Pinpoint the cell where the given text exists, returning its (X, Y) midpoint coordinate. 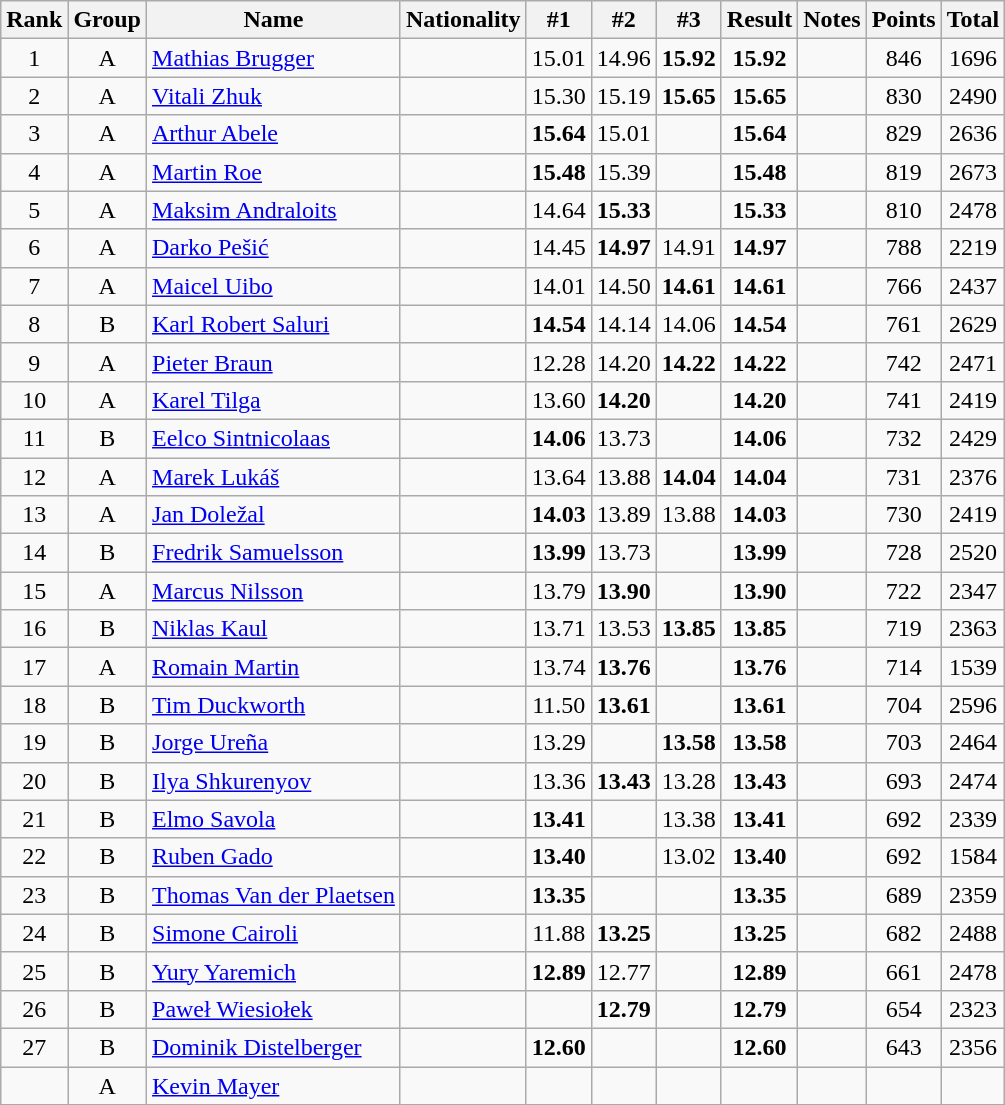
Marcus Nilsson (274, 591)
Name (274, 20)
13.79 (558, 591)
13.89 (624, 515)
Darko Pešić (274, 248)
Elmo Savola (274, 819)
846 (904, 58)
14.91 (688, 248)
Ruben Gado (274, 857)
703 (904, 743)
689 (904, 895)
Yury Yaremich (274, 971)
788 (904, 248)
Niklas Kaul (274, 629)
24 (34, 933)
2347 (973, 591)
731 (904, 477)
12 (34, 477)
2490 (973, 96)
#2 (624, 20)
1584 (973, 857)
14.64 (558, 210)
2464 (973, 743)
810 (904, 210)
5 (34, 210)
2363 (973, 629)
Tim Duckworth (274, 705)
Paweł Wiesiołek (274, 1009)
15.39 (624, 172)
2376 (973, 477)
18 (34, 705)
2520 (973, 553)
730 (904, 515)
Dominik Distelberger (274, 1047)
661 (904, 971)
Points (904, 20)
Rank (34, 20)
Arthur Abele (274, 134)
Result (759, 20)
14.14 (624, 324)
25 (34, 971)
2636 (973, 134)
2 (34, 96)
10 (34, 400)
Nationality (463, 20)
Total (973, 20)
2429 (973, 438)
14.96 (624, 58)
13.71 (558, 629)
14.50 (624, 286)
2356 (973, 1047)
Fredrik Samuelsson (274, 553)
15.19 (624, 96)
13.28 (688, 781)
Eelco Sintnicolaas (274, 438)
22 (34, 857)
2359 (973, 895)
643 (904, 1047)
6 (34, 248)
693 (904, 781)
14.45 (558, 248)
16 (34, 629)
2673 (973, 172)
Maksim Andraloits (274, 210)
Group (108, 20)
Jorge Ureña (274, 743)
Notes (832, 20)
20 (34, 781)
11.88 (558, 933)
2437 (973, 286)
Karl Robert Saluri (274, 324)
26 (34, 1009)
13 (34, 515)
682 (904, 933)
714 (904, 667)
2488 (973, 933)
13.64 (558, 477)
13.02 (688, 857)
13.60 (558, 400)
2471 (973, 362)
2629 (973, 324)
13.53 (624, 629)
728 (904, 553)
Pieter Braun (274, 362)
819 (904, 172)
2219 (973, 248)
15.30 (558, 96)
2596 (973, 705)
Ilya Shkurenyov (274, 781)
654 (904, 1009)
8 (34, 324)
1539 (973, 667)
13.36 (558, 781)
#3 (688, 20)
829 (904, 134)
766 (904, 286)
742 (904, 362)
1 (34, 58)
719 (904, 629)
Thomas Van der Plaetsen (274, 895)
Jan Doležal (274, 515)
2474 (973, 781)
3 (34, 134)
Vitali Zhuk (274, 96)
2323 (973, 1009)
Romain Martin (274, 667)
23 (34, 895)
830 (904, 96)
Martin Roe (274, 172)
12.28 (558, 362)
27 (34, 1047)
761 (904, 324)
Simone Cairoli (274, 933)
Mathias Brugger (274, 58)
Karel Tilga (274, 400)
Marek Lukáš (274, 477)
13.29 (558, 743)
13.74 (558, 667)
741 (904, 400)
11.50 (558, 705)
9 (34, 362)
722 (904, 591)
732 (904, 438)
4 (34, 172)
17 (34, 667)
12.77 (624, 971)
13.38 (688, 819)
14.01 (558, 286)
19 (34, 743)
Maicel Uibo (274, 286)
15 (34, 591)
7 (34, 286)
21 (34, 819)
Kevin Mayer (274, 1085)
11 (34, 438)
#1 (558, 20)
2339 (973, 819)
1696 (973, 58)
704 (904, 705)
14 (34, 553)
